Locate the cell with the specified text and output its [x, y] center coordinate. 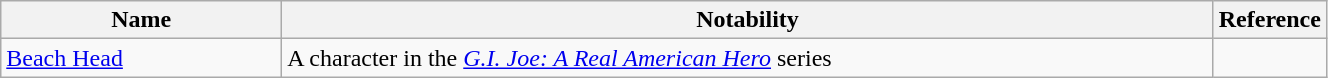
Name [142, 20]
Beach Head [142, 58]
Reference [1270, 20]
A character in the G.I. Joe: A Real American Hero series [748, 58]
Notability [748, 20]
